Return the (X, Y) coordinate for the center point of the cell that contains the specified text.  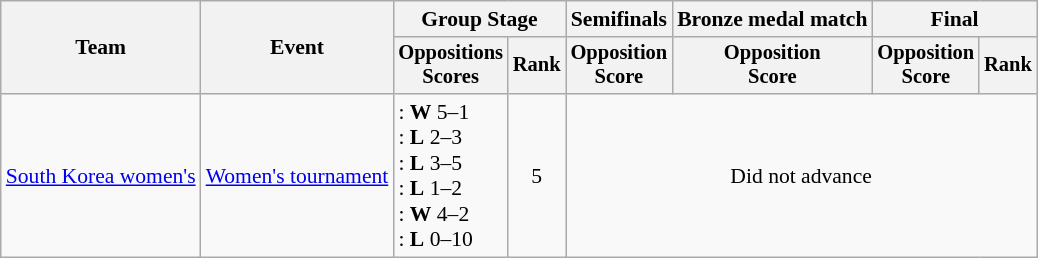
Event (298, 48)
Team (101, 48)
South Korea women's (101, 176)
Group Stage (479, 19)
OppositionsScores (450, 66)
Did not advance (802, 176)
5 (537, 176)
: W 5–1: L 2–3: L 3–5: L 1–2: W 4–2: L 0–10 (450, 176)
Women's tournament (298, 176)
Final (955, 19)
Semifinals (620, 19)
Bronze medal match (772, 19)
